Capture the cell that displays the provided text and extract its [X, Y] central coordinate. 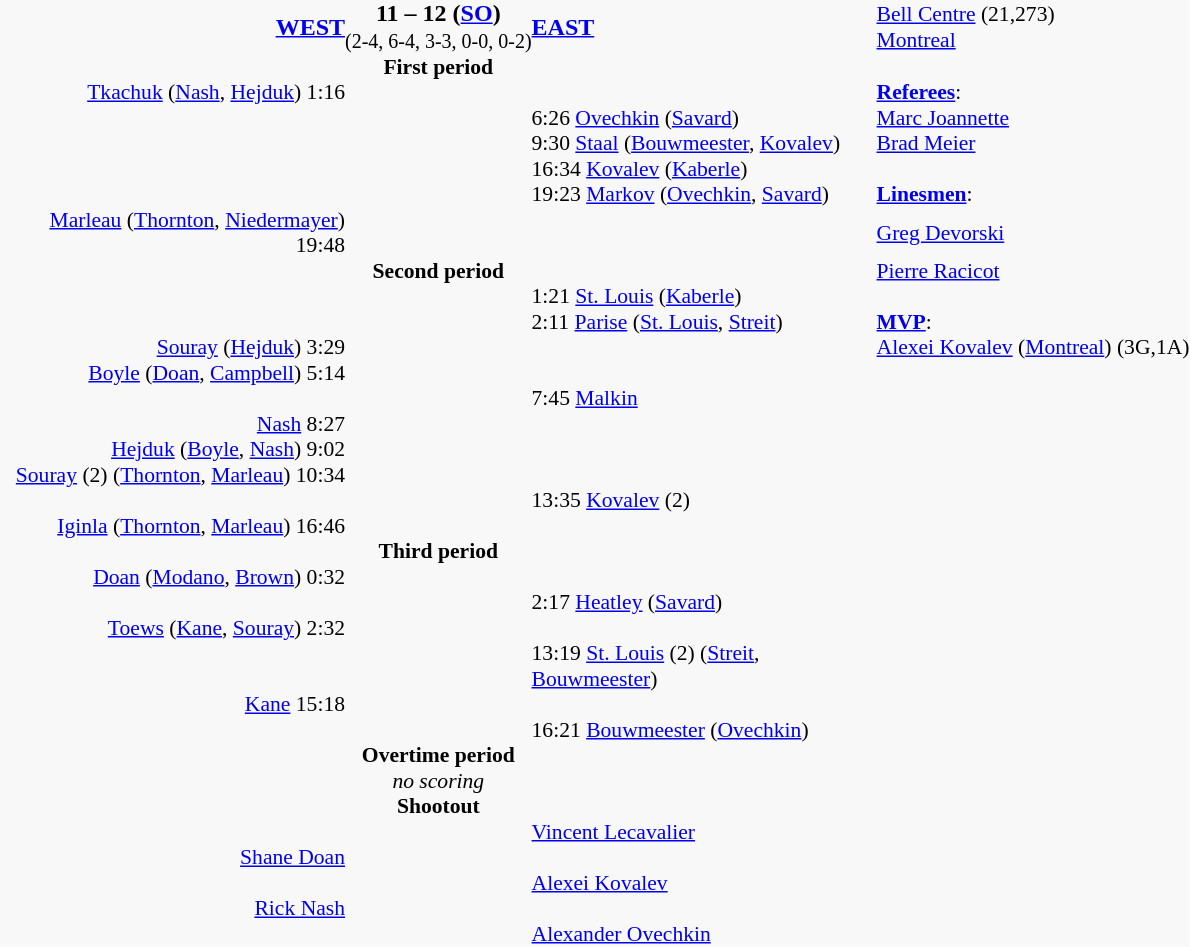
Marc Joannette [1034, 118]
7:45 Malkin [704, 399]
Referees: [1034, 93]
no scoring [438, 781]
First period [438, 67]
Bell Centre (21,273)Montreal [1034, 27]
9:30 Staal (Bouwmeester, Kovalev) [704, 143]
2:11 Parise (St. Louis, Streit) [704, 322]
16:34 Kovalev (Kaberle) [704, 169]
WEST [172, 27]
Brad Meier [1034, 143]
Nash 8:27 [172, 424]
Alexei Kovalev (Montreal) (3G,1A) [1034, 347]
11 – 12 (SO)(2-4, 6-4, 3-3, 0-0, 0-2) [438, 27]
Shootout [438, 807]
6:26 Ovechkin (Savard) [704, 118]
Shane Doan [172, 857]
Rick Nash [172, 909]
MVP: [1034, 322]
Third period [438, 551]
Alexei Kovalev [704, 883]
Marleau (Thornton, Niedermayer) 19:48 [172, 232]
Second period [438, 271]
Overtime period [438, 755]
Linesmen: [1034, 195]
19:23 Markov (Ovechkin, Savard) [704, 195]
Boyle (Doan, Campbell) 5:14 [172, 373]
16:21 Bouwmeester (Ovechkin) [704, 730]
EAST [704, 27]
2:17 Heatley (Savard) [704, 603]
Souray (Hejduk) 3:29 [172, 347]
Alexander Ovechkin [704, 934]
1:21 St. Louis (Kaberle) [704, 297]
Tkachuk (Nash, Hejduk) 1:16 [172, 93]
Kane 15:18 [172, 705]
Vincent Lecavalier [704, 832]
Greg Devorski [1034, 232]
Doan (Modano, Brown) 0:32 [172, 577]
13:35 Kovalev (2) [704, 501]
Pierre Racicot [1034, 271]
Iginla (Thornton, Marleau) 16:46 [172, 526]
Toews (Kane, Souray) 2:32 [172, 628]
13:19 St. Louis (2) (Streit, Bouwmeester) [704, 666]
Hejduk (Boyle, Nash) 9:02 [172, 449]
Souray (2) (Thornton, Marleau) 10:34 [172, 475]
